Determine the (x, y) coordinate at the center of the cell enclosing the given text.  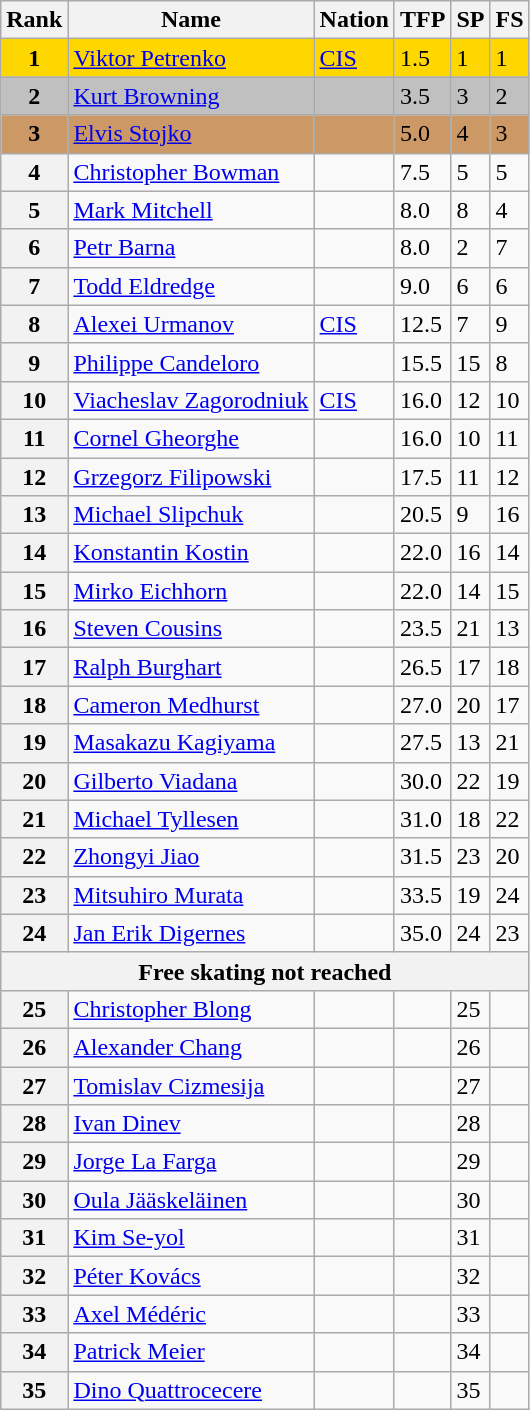
Viktor Petrenko (191, 58)
Steven Cousins (191, 629)
Zhongyi Jiao (191, 857)
Elvis Stojko (191, 134)
FS (510, 20)
1.5 (422, 58)
9.0 (422, 286)
5.0 (422, 134)
Alexei Urmanov (191, 324)
20.5 (422, 515)
17.5 (422, 477)
Grzegorz Filipowski (191, 477)
26.5 (422, 667)
Kurt Browning (191, 96)
15.5 (422, 362)
Dino Quattrocecere (191, 1390)
31.0 (422, 819)
Petr Barna (191, 248)
Mark Mitchell (191, 210)
Mitsuhiro Murata (191, 895)
Todd Eldredge (191, 286)
Free skating not reached (265, 971)
Konstantin Kostin (191, 553)
Alexander Chang (191, 1047)
Cornel Gheorghe (191, 438)
Christopher Bowman (191, 172)
Cameron Medhurst (191, 705)
Viacheslav Zagorodniuk (191, 400)
35.0 (422, 933)
Péter Kovács (191, 1276)
Ivan Dinev (191, 1124)
12.5 (422, 324)
27.5 (422, 743)
Michael Tyllesen (191, 819)
Masakazu Kagiyama (191, 743)
Christopher Blong (191, 1009)
Philippe Candeloro (191, 362)
Patrick Meier (191, 1352)
Nation (354, 20)
Tomislav Cizmesija (191, 1085)
30.0 (422, 781)
Rank (34, 20)
23.5 (422, 629)
Gilberto Viadana (191, 781)
Axel Médéric (191, 1314)
Michael Slipchuk (191, 515)
27.0 (422, 705)
Jan Erik Digernes (191, 933)
Kim Se-yol (191, 1238)
Ralph Burghart (191, 667)
Mirko Eichhorn (191, 591)
3.5 (422, 96)
7.5 (422, 172)
Jorge La Farga (191, 1162)
Name (191, 20)
SP (470, 20)
31.5 (422, 857)
33.5 (422, 895)
Oula Jääskeläinen (191, 1200)
TFP (422, 20)
